From the cell containing the given text, extract its center point as (X, Y) coordinate. 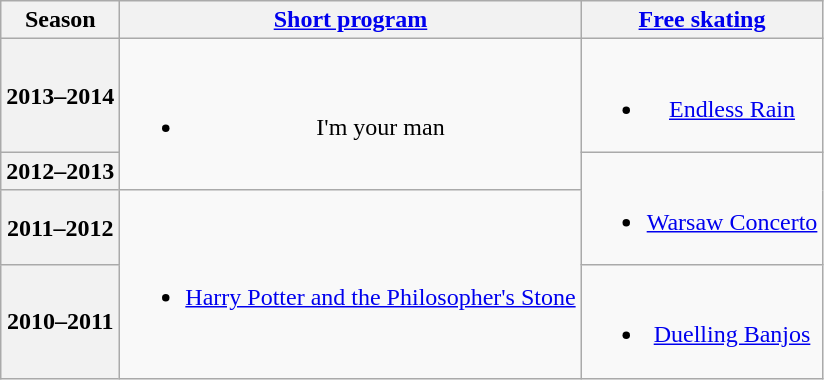
2012–2013 (60, 171)
Free skating (702, 20)
Harry Potter and the Philosopher's Stone (350, 284)
Season (60, 20)
I'm your man (350, 114)
2013–2014 (60, 96)
Duelling Banjos (702, 322)
Short program (350, 20)
2010–2011 (60, 322)
2011–2012 (60, 228)
Endless Rain (702, 96)
Warsaw Concerto (702, 208)
